Pinpoint the cell where the given text exists, returning its (X, Y) midpoint coordinate. 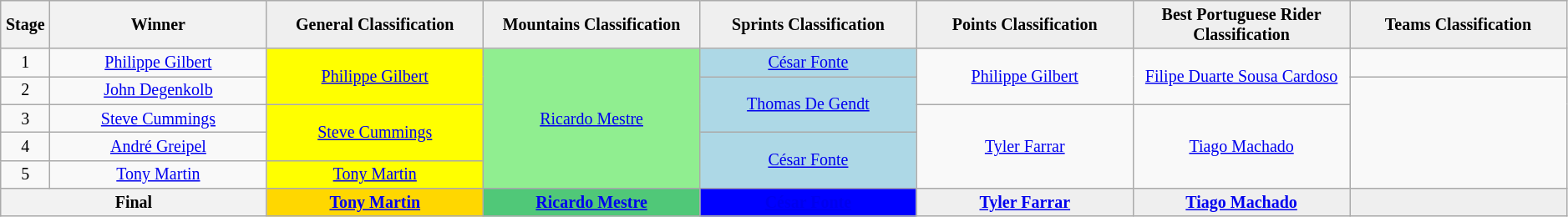
Teams Classification (1459, 25)
Final (134, 202)
General Classification (374, 25)
4 (25, 147)
Best Portuguese Rider Classification (1241, 25)
3 (25, 119)
John Degenkolb (159, 90)
Points Classification (1024, 25)
Stage (25, 25)
Mountains Classification (591, 25)
2 (25, 90)
Filipe Duarte Sousa Cardoso (1241, 77)
5 (25, 174)
Winner (159, 25)
Sprints Classification (809, 25)
André Greipel (159, 147)
1 (25, 63)
Thomas De Gendt (809, 105)
